Return the (X, Y) coordinate for the center point of the cell that contains the specified text.  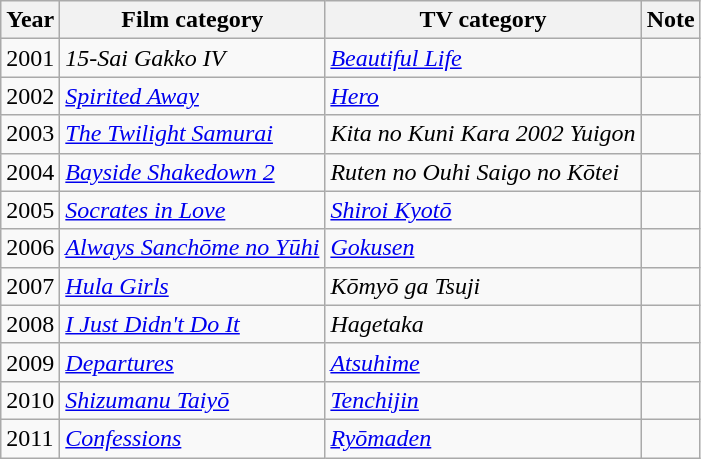
Hula Girls (192, 286)
TV category (483, 20)
Atsuhime (483, 362)
Ruten no Ouhi Saigo no Kōtei (483, 172)
Tenchijin (483, 400)
Film category (192, 20)
2001 (30, 58)
Shizumanu Taiyō (192, 400)
Socrates in Love (192, 210)
2006 (30, 248)
2008 (30, 324)
Always Sanchōme no Yūhi (192, 248)
2005 (30, 210)
2002 (30, 96)
2004 (30, 172)
Shiroi Kyotō (483, 210)
Gokusen (483, 248)
I Just Didn't Do It (192, 324)
2007 (30, 286)
Year (30, 20)
Departures (192, 362)
2009 (30, 362)
15-Sai Gakko IV (192, 58)
The Twilight Samurai (192, 134)
2010 (30, 400)
Hagetaka (483, 324)
Note (670, 20)
2011 (30, 438)
Bayside Shakedown 2 (192, 172)
2003 (30, 134)
Beautiful Life (483, 58)
Hero (483, 96)
Confessions (192, 438)
Ryōmaden (483, 438)
Spirited Away (192, 96)
Kita no Kuni Kara 2002 Yuigon (483, 134)
Kōmyō ga Tsuji (483, 286)
